Locate the cell with the specified text and output its (X, Y) center coordinate. 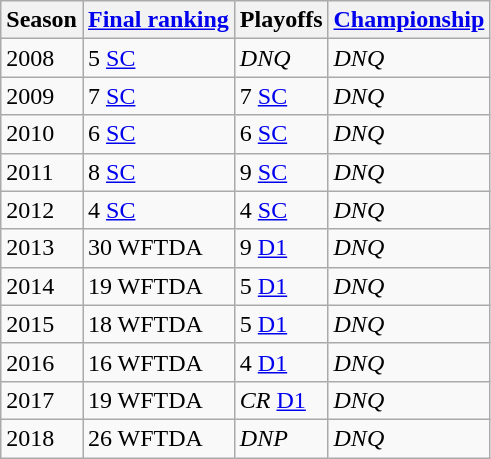
16 WFTDA (158, 362)
18 WFTDA (158, 324)
2008 (42, 58)
30 WFTDA (158, 248)
Season (42, 20)
Final ranking (158, 20)
5 SC (158, 58)
2012 (42, 210)
CR D1 (281, 400)
9 D1 (281, 248)
2016 (42, 362)
2015 (42, 324)
Playoffs (281, 20)
26 WFTDA (158, 438)
Championship (409, 20)
2014 (42, 286)
9 SC (281, 172)
2011 (42, 172)
8 SC (158, 172)
2010 (42, 134)
DNP (281, 438)
2009 (42, 96)
2018 (42, 438)
2017 (42, 400)
4 D1 (281, 362)
2013 (42, 248)
